Extract the (X, Y) coordinate from the center of the cell holding the provided text.  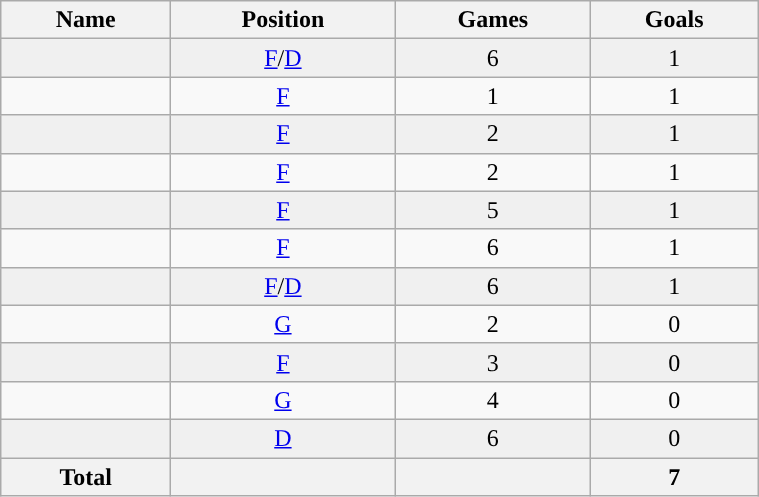
4 (493, 400)
Name (86, 20)
Goals (674, 20)
Games (493, 20)
5 (493, 210)
Total (86, 477)
D (283, 438)
3 (493, 362)
7 (674, 477)
Position (283, 20)
